Return (x, y) of the center of cell containing provided text 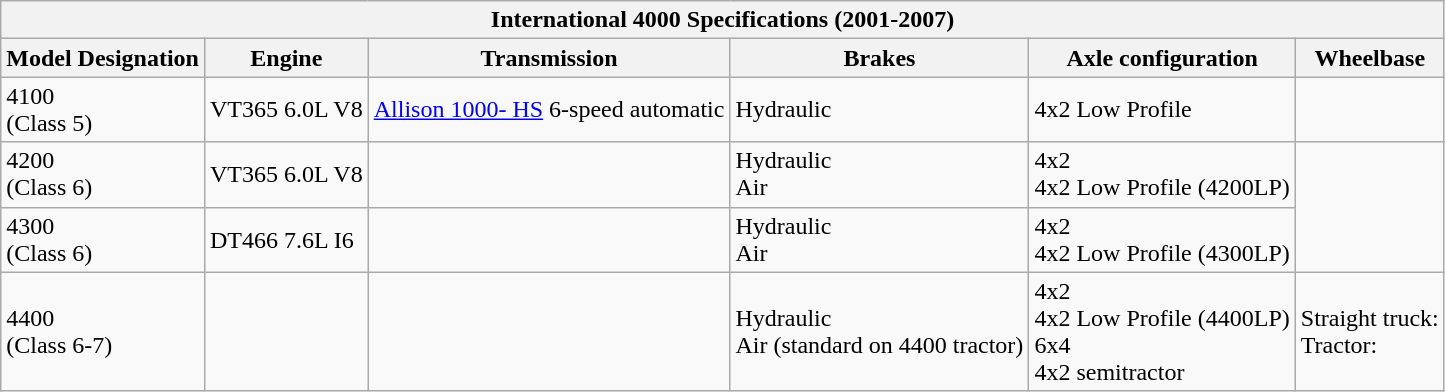
Transmission (549, 58)
4x2 Low Profile (1162, 110)
Straight truck:Tractor: (1370, 332)
DT466 7.6L I6 (286, 240)
HydraulicAir (standard on 4400 tractor) (880, 332)
4200(Class 6) (103, 174)
4x24x2 Low Profile (4300LP) (1162, 240)
4300(Class 6) (103, 240)
International 4000 Specifications (2001-2007) (723, 20)
4100(Class 5) (103, 110)
Hydraulic (880, 110)
4x24x2 Low Profile (4200LP) (1162, 174)
Engine (286, 58)
Brakes (880, 58)
Model Designation (103, 58)
Axle configuration (1162, 58)
4x24x2 Low Profile (4400LP)6x44x2 semitractor (1162, 332)
Wheelbase (1370, 58)
Allison 1000- HS 6-speed automatic (549, 110)
4400(Class 6-7) (103, 332)
